Scan for the cell matching the given text and deliver its (x, y) coordinate at center. 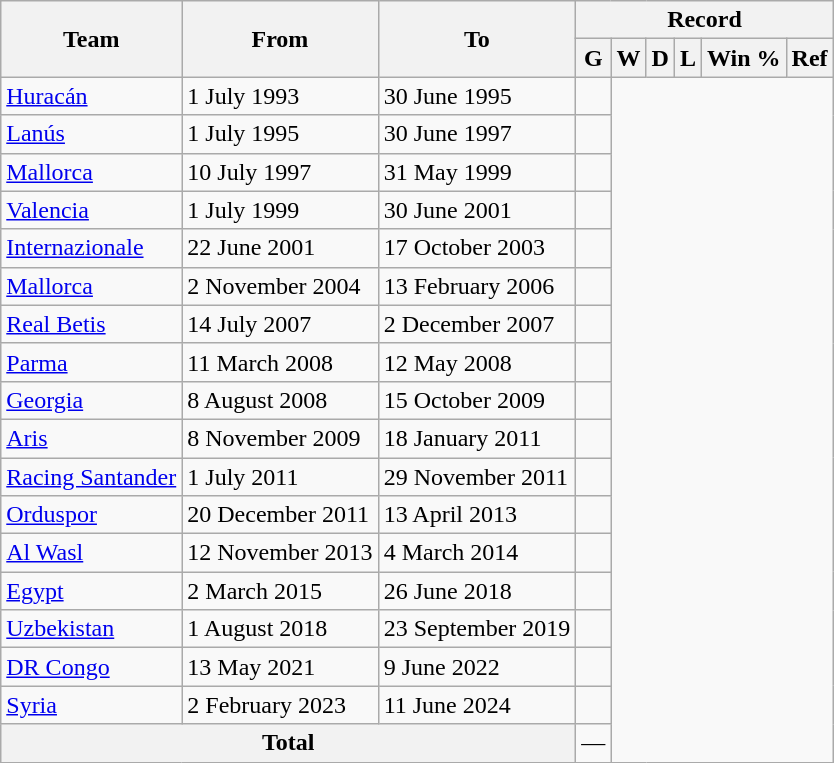
1 July 1999 (280, 210)
Total (288, 743)
DR Congo (92, 667)
8 August 2008 (280, 400)
30 June 1995 (477, 96)
G (594, 58)
14 July 2007 (280, 324)
1 July 2011 (280, 477)
13 February 2006 (477, 286)
Syria (92, 705)
2 December 2007 (477, 324)
13 May 2021 (280, 667)
12 November 2013 (280, 553)
Uzbekistan (92, 629)
Valencia (92, 210)
1 July 1993 (280, 96)
From (280, 39)
2 February 2023 (280, 705)
11 June 2024 (477, 705)
22 June 2001 (280, 248)
29 November 2011 (477, 477)
Egypt (92, 591)
8 November 2009 (280, 438)
L (688, 58)
15 October 2009 (477, 400)
Win % (744, 58)
13 April 2013 (477, 515)
31 May 1999 (477, 172)
— (594, 743)
30 June 1997 (477, 134)
23 September 2019 (477, 629)
12 May 2008 (477, 362)
2 March 2015 (280, 591)
11 March 2008 (280, 362)
2 November 2004 (280, 286)
W (628, 58)
To (477, 39)
Internazionale (92, 248)
Parma (92, 362)
1 August 2018 (280, 629)
Al Wasl (92, 553)
Ref (810, 58)
30 June 2001 (477, 210)
18 January 2011 (477, 438)
Orduspor (92, 515)
Aris (92, 438)
Record (704, 20)
Georgia (92, 400)
4 March 2014 (477, 553)
Lanús (92, 134)
Team (92, 39)
26 June 2018 (477, 591)
10 July 1997 (280, 172)
9 June 2022 (477, 667)
Real Betis (92, 324)
17 October 2003 (477, 248)
Huracán (92, 96)
Racing Santander (92, 477)
20 December 2011 (280, 515)
1 July 1995 (280, 134)
D (660, 58)
